Find where the given text appears and provide that cell's center as (X, Y) coordinate. 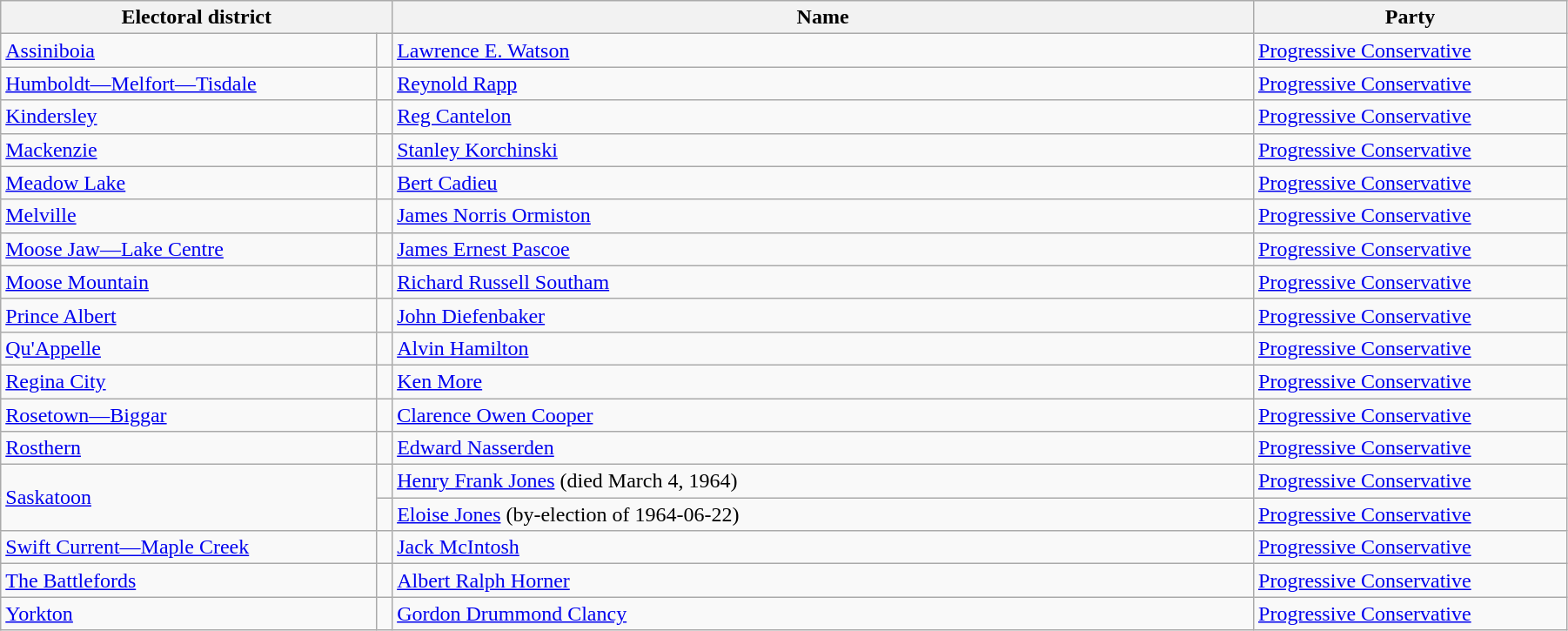
Richard Russell Southam (823, 282)
Reg Cantelon (823, 117)
Henry Frank Jones (died March 4, 1964) (823, 481)
Rosetown—Biggar (189, 415)
James Norris Ormiston (823, 216)
Ken More (823, 381)
Stanley Korchinski (823, 150)
Gordon Drummond Clancy (823, 614)
Party (1411, 17)
Swift Current—Maple Creek (189, 547)
Humboldt—Melfort—Tisdale (189, 84)
James Ernest Pascoe (823, 249)
Prince Albert (189, 315)
Alvin Hamilton (823, 348)
Moose Jaw—Lake Centre (189, 249)
The Battlefords (189, 581)
Bert Cadieu (823, 183)
Reynold Rapp (823, 84)
Melville (189, 216)
Lawrence E. Watson (823, 50)
Meadow Lake (189, 183)
Saskatoon (189, 498)
Mackenzie (189, 150)
Jack McIntosh (823, 547)
Assiniboia (189, 50)
Moose Mountain (189, 282)
Electoral district (197, 17)
Eloise Jones (by-election of 1964-06-22) (823, 514)
Yorkton (189, 614)
Clarence Owen Cooper (823, 415)
John Diefenbaker (823, 315)
Edward Nasserden (823, 448)
Name (823, 17)
Regina City (189, 381)
Rosthern (189, 448)
Qu'Appelle (189, 348)
Kindersley (189, 117)
Albert Ralph Horner (823, 581)
